From the cell containing the given text, extract its center point as (X, Y) coordinate. 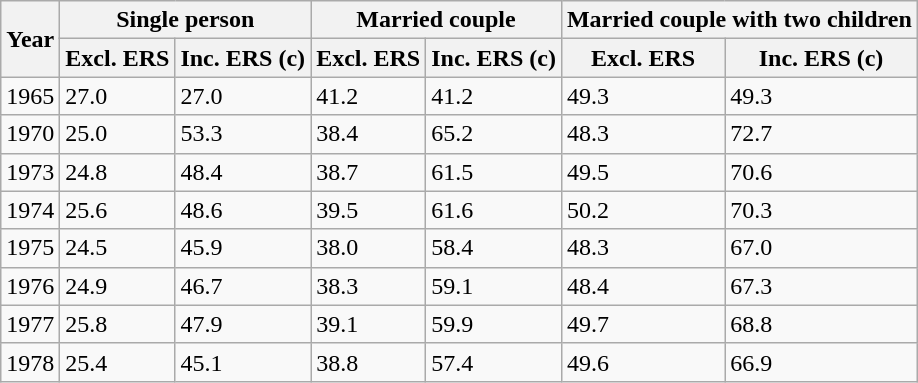
38.4 (368, 134)
47.9 (243, 324)
67.0 (822, 248)
25.6 (118, 210)
58.4 (494, 248)
49.6 (642, 362)
72.7 (822, 134)
1974 (30, 210)
61.5 (494, 172)
1973 (30, 172)
38.0 (368, 248)
1970 (30, 134)
57.4 (494, 362)
25.4 (118, 362)
59.9 (494, 324)
53.3 (243, 134)
50.2 (642, 210)
49.7 (642, 324)
25.0 (118, 134)
1976 (30, 286)
Single person (186, 20)
1965 (30, 96)
Year (30, 39)
65.2 (494, 134)
1978 (30, 362)
38.7 (368, 172)
48.6 (243, 210)
45.1 (243, 362)
24.8 (118, 172)
68.8 (822, 324)
39.1 (368, 324)
24.5 (118, 248)
24.9 (118, 286)
38.3 (368, 286)
Married couple (436, 20)
45.9 (243, 248)
67.3 (822, 286)
49.5 (642, 172)
1977 (30, 324)
66.9 (822, 362)
38.8 (368, 362)
46.7 (243, 286)
70.3 (822, 210)
25.8 (118, 324)
61.6 (494, 210)
39.5 (368, 210)
1975 (30, 248)
Married couple with two children (739, 20)
70.6 (822, 172)
59.1 (494, 286)
